Capture the cell that displays the provided text and extract its (x, y) central coordinate. 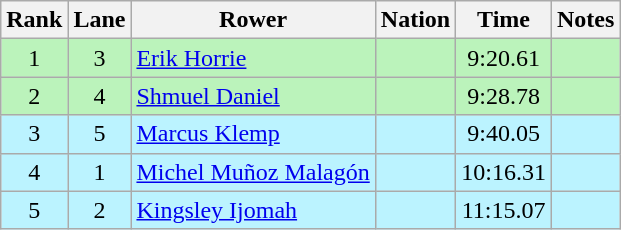
Rower (253, 20)
Rank (34, 20)
9:20.61 (504, 58)
Kingsley Ijomah (253, 210)
Notes (585, 20)
10:16.31 (504, 172)
Michel Muñoz Malagón (253, 172)
9:28.78 (504, 96)
Time (504, 20)
11:15.07 (504, 210)
9:40.05 (504, 134)
Marcus Klemp (253, 134)
Erik Horrie (253, 58)
Shmuel Daniel (253, 96)
Lane (100, 20)
Nation (415, 20)
